Identify which cell holds the provided text, then report its [x, y] central coordinate. 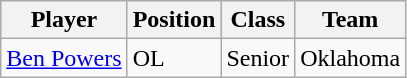
OL [174, 58]
Team [350, 20]
Oklahoma [350, 58]
Class [258, 20]
Ben Powers [64, 58]
Position [174, 20]
Player [64, 20]
Senior [258, 58]
